Scan for the cell matching the given text and deliver its (X, Y) coordinate at center. 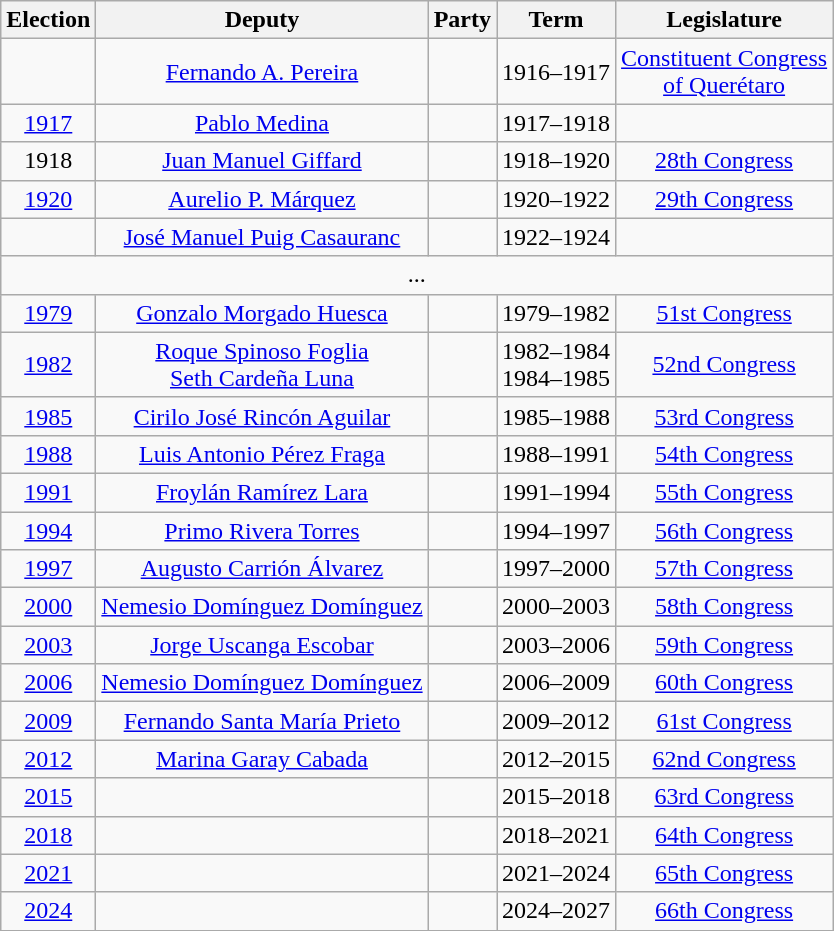
1920 (48, 199)
61st Congress (724, 721)
1988 (48, 454)
1991–1994 (556, 492)
1985 (48, 416)
Luis Antonio Pérez Fraga (262, 454)
2021 (48, 873)
58th Congress (724, 607)
Fernando Santa María Prieto (262, 721)
2015 (48, 797)
2018 (48, 835)
2000–2003 (556, 607)
28th Congress (724, 161)
64th Congress (724, 835)
Gonzalo Morgado Huesca (262, 313)
2021–2024 (556, 873)
Election (48, 20)
1918–1920 (556, 161)
Juan Manuel Giffard (262, 161)
2006 (48, 683)
Froylán Ramírez Lara (262, 492)
Fernando A. Pereira (262, 72)
55th Congress (724, 492)
2003–2006 (556, 645)
2009–2012 (556, 721)
1994–1997 (556, 531)
1994 (48, 531)
Deputy (262, 20)
2000 (48, 607)
2012 (48, 759)
66th Congress (724, 911)
1988–1991 (556, 454)
57th Congress (724, 569)
1997 (48, 569)
Cirilo José Rincón Aguilar (262, 416)
2018–2021 (556, 835)
52nd Congress (724, 364)
Constituent Congressof Querétaro (724, 72)
Legislature (724, 20)
Aurelio P. Márquez (262, 199)
2009 (48, 721)
1991 (48, 492)
1979 (48, 313)
1982–19841984–1985 (556, 364)
2012–2015 (556, 759)
2003 (48, 645)
... (417, 275)
Term (556, 20)
Party (462, 20)
1985–1988 (556, 416)
1920–1922 (556, 199)
Augusto Carrión Álvarez (262, 569)
1917–1918 (556, 123)
2006–2009 (556, 683)
63rd Congress (724, 797)
62nd Congress (724, 759)
2015–2018 (556, 797)
1922–1924 (556, 237)
59th Congress (724, 645)
Pablo Medina (262, 123)
65th Congress (724, 873)
José Manuel Puig Casauranc (262, 237)
1982 (48, 364)
2024–2027 (556, 911)
29th Congress (724, 199)
1918 (48, 161)
60th Congress (724, 683)
51st Congress (724, 313)
1979–1982 (556, 313)
53rd Congress (724, 416)
54th Congress (724, 454)
1997–2000 (556, 569)
1916–1917 (556, 72)
Primo Rivera Torres (262, 531)
Roque Spinoso FogliaSeth Cardeña Luna (262, 364)
56th Congress (724, 531)
Marina Garay Cabada (262, 759)
Jorge Uscanga Escobar (262, 645)
2024 (48, 911)
1917 (48, 123)
